Locate the cell with the specified text and output its [X, Y] center coordinate. 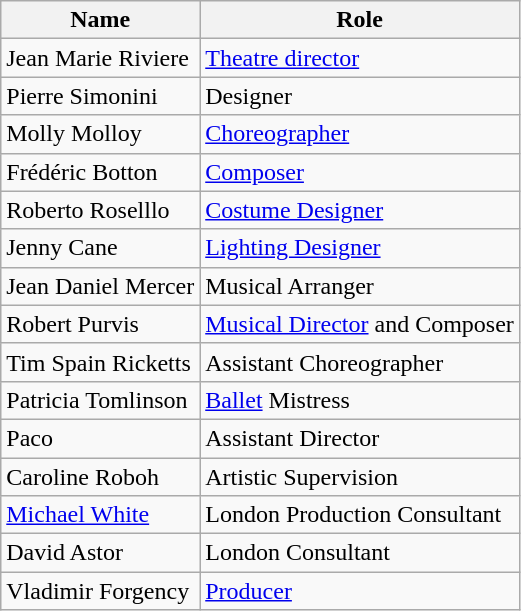
Role [360, 20]
Choreographer [360, 134]
Theatre director [360, 58]
Artistic Supervision [360, 477]
Jenny Cane [100, 248]
Paco [100, 438]
Name [100, 20]
David Astor [100, 553]
Jean Marie Riviere [100, 58]
Pierre Simonini [100, 96]
Robert Purvis [100, 324]
Assistant Director [360, 438]
Composer [360, 172]
Molly Molloy [100, 134]
Lighting Designer [360, 248]
Assistant Choreographer [360, 362]
Musical Director and Composer [360, 324]
Patricia Tomlinson [100, 400]
Tim Spain Ricketts [100, 362]
Ballet Mistress [360, 400]
London Production Consultant [360, 515]
Roberto Roselllo [100, 210]
London Consultant [360, 553]
Frédéric Botton [100, 172]
Jean Daniel Mercer [100, 286]
Michael White [100, 515]
Vladimir Forgency [100, 591]
Musical Arranger [360, 286]
Producer [360, 591]
Designer [360, 96]
Costume Designer [360, 210]
Caroline Roboh [100, 477]
